Return the (X, Y) coordinate for the center point of the cell that contains the specified text.  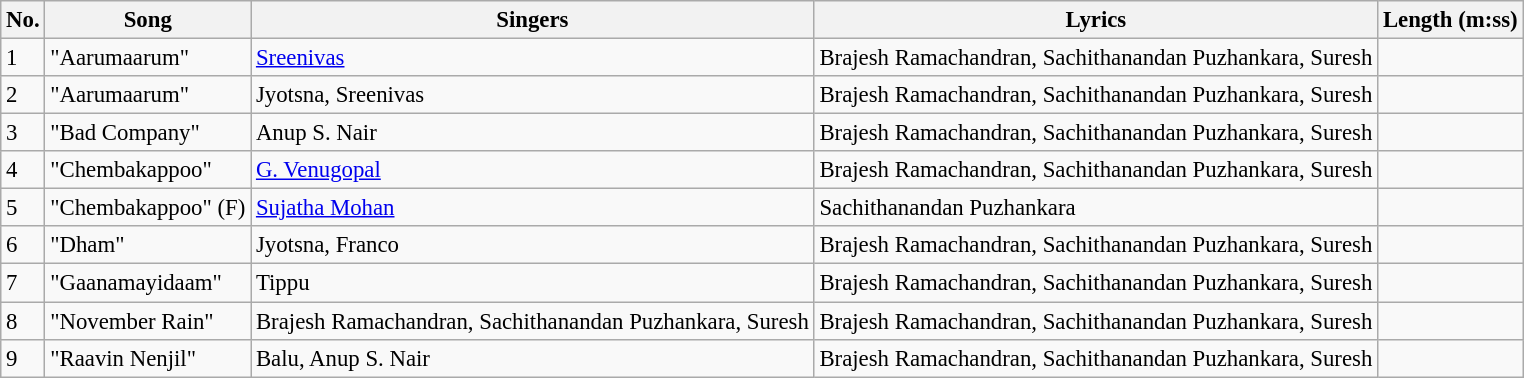
9 (23, 358)
Sujatha Mohan (532, 208)
4 (23, 170)
8 (23, 321)
G. Venugopal (532, 170)
Lyrics (1096, 20)
No. (23, 20)
"November Rain" (148, 321)
Tippu (532, 283)
Anup S. Nair (532, 133)
Jyotsna, Franco (532, 245)
Balu, Anup S. Nair (532, 358)
"Raavin Nenjil" (148, 358)
6 (23, 245)
"Chembakappoo" (148, 170)
Length (m:ss) (1450, 20)
Jyotsna, Sreenivas (532, 95)
Singers (532, 20)
7 (23, 283)
Sreenivas (532, 58)
3 (23, 133)
1 (23, 58)
2 (23, 95)
5 (23, 208)
"Bad Company" (148, 133)
Song (148, 20)
"Gaanamayidaam" (148, 283)
"Dham" (148, 245)
"Chembakappoo" (F) (148, 208)
Sachithanandan Puzhankara (1096, 208)
